Return the (x, y) coordinate for the center point of the cell that contains the specified text.  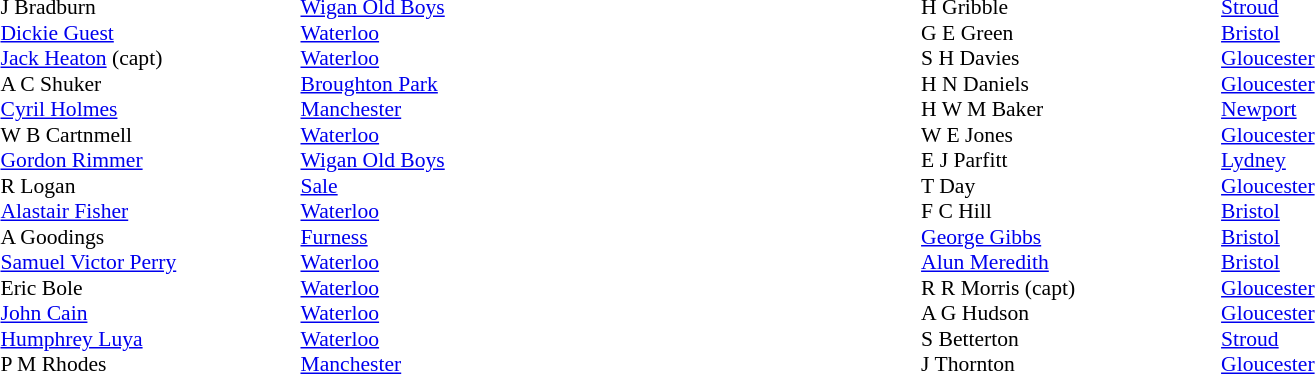
A C Shuker (150, 84)
Furness (372, 237)
Newport (1268, 109)
Alun Meredith (1071, 263)
F C Hill (1071, 211)
T Day (1071, 186)
G E Green (1071, 33)
S H Davies (1071, 59)
W B Cartnmell (150, 135)
Samuel Victor Perry (150, 263)
George Gibbs (1071, 237)
R Logan (150, 186)
A G Hudson (1071, 313)
A Goodings (150, 237)
S Betterton (1071, 339)
Sale (372, 186)
Cyril Holmes (150, 109)
Stroud (1268, 339)
E J Parfitt (1071, 161)
Broughton Park (372, 84)
John Cain (150, 313)
Humphrey Luya (150, 339)
H W M Baker (1071, 109)
Eric Bole (150, 288)
Lydney (1268, 161)
R R Morris (capt) (1071, 288)
Gordon Rimmer (150, 161)
Alastair Fisher (150, 211)
H N Daniels (1071, 84)
Jack Heaton (capt) (150, 59)
W E Jones (1071, 135)
Manchester (372, 109)
Wigan Old Boys (372, 161)
Dickie Guest (150, 33)
